Find where the given text appears and provide that cell's center as (X, Y) coordinate. 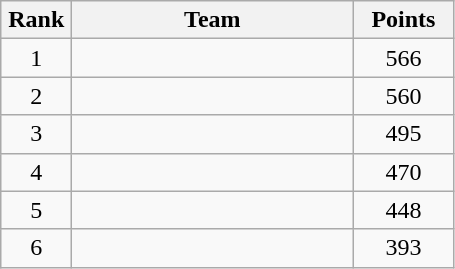
Points (404, 20)
448 (404, 210)
Rank (36, 20)
495 (404, 134)
Team (212, 20)
5 (36, 210)
6 (36, 248)
566 (404, 58)
560 (404, 96)
470 (404, 172)
3 (36, 134)
2 (36, 96)
1 (36, 58)
393 (404, 248)
4 (36, 172)
